Search for the cell housing the specified text and yield its [X, Y] center coordinate. 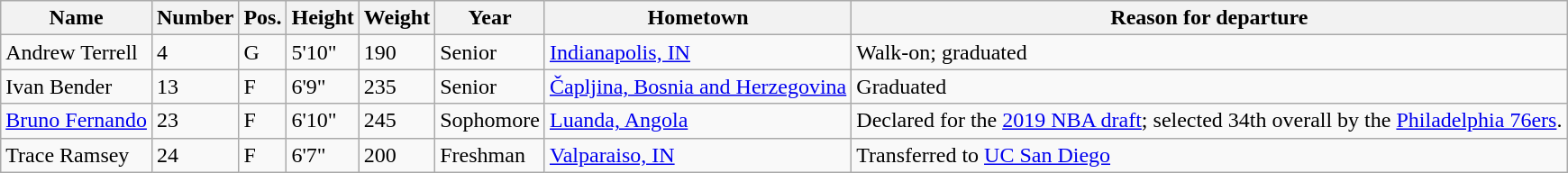
Transferred to UC San Diego [1209, 155]
6'7" [323, 155]
4 [195, 52]
Pos. [263, 18]
235 [397, 86]
Declared for the 2019 NBA draft; selected 34th overall by the Philadelphia 76ers. [1209, 121]
Height [323, 18]
Bruno Fernando [77, 121]
13 [195, 86]
Number [195, 18]
Ivan Bender [77, 86]
Walk-on; graduated [1209, 52]
Hometown [697, 18]
245 [397, 121]
6'9" [323, 86]
Luanda, Angola [697, 121]
Freshman [490, 155]
Sophomore [490, 121]
24 [195, 155]
200 [397, 155]
Year [490, 18]
5'10" [323, 52]
Valparaiso, IN [697, 155]
Čapljina, Bosnia and Herzegovina [697, 86]
G [263, 52]
Indianapolis, IN [697, 52]
6'10" [323, 121]
Trace Ramsey [77, 155]
Reason for departure [1209, 18]
Graduated [1209, 86]
190 [397, 52]
Andrew Terrell [77, 52]
Name [77, 18]
Weight [397, 18]
23 [195, 121]
